Return the [X, Y] coordinate for the center point of the cell that contains the specified text.  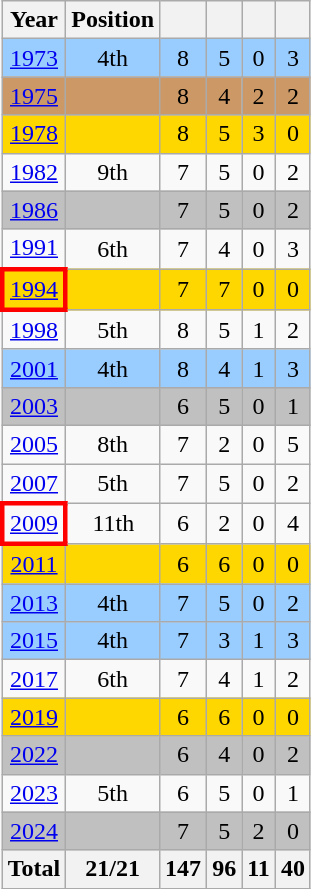
21/21 [113, 869]
9th [113, 172]
1998 [34, 330]
2003 [34, 406]
Year [34, 20]
2024 [34, 831]
96 [224, 869]
147 [184, 869]
2023 [34, 793]
40 [292, 869]
1978 [34, 134]
2015 [34, 641]
8th [113, 444]
1973 [34, 58]
1982 [34, 172]
2005 [34, 444]
1994 [34, 290]
2007 [34, 484]
2001 [34, 368]
2013 [34, 603]
Total [34, 869]
1986 [34, 210]
2022 [34, 755]
2009 [34, 524]
Position [113, 20]
2011 [34, 564]
2017 [34, 679]
1991 [34, 249]
2019 [34, 717]
11 [259, 869]
1975 [34, 96]
11th [113, 524]
